For the text-containing cell, return its midpoint in (x, y) coordinate format. 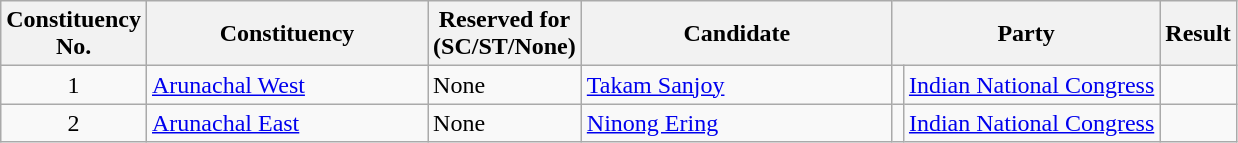
Party (1026, 34)
Result (1198, 34)
Ninong Ering (736, 123)
1 (74, 85)
2 (74, 123)
Arunachal East (286, 123)
Constituency (286, 34)
Reserved for(SC/ST/None) (505, 34)
Candidate (736, 34)
Constituency No. (74, 34)
Arunachal West (286, 85)
Takam Sanjoy (736, 85)
